Return (x, y) of the center of cell containing provided text 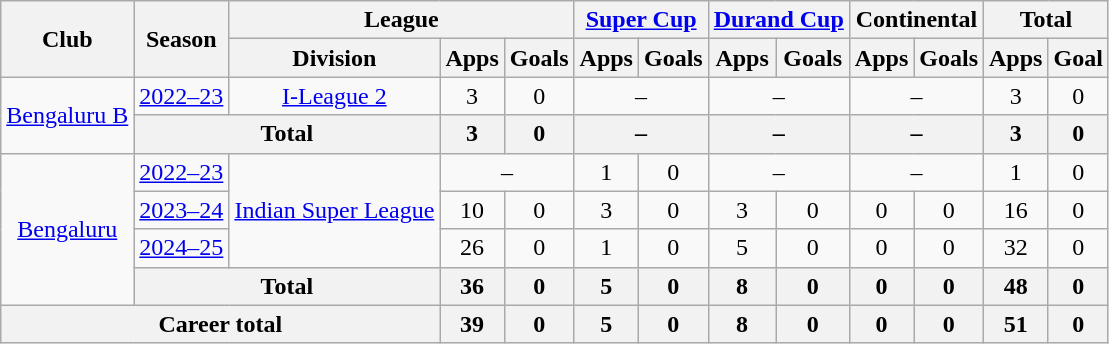
10 (472, 210)
Super Cup (641, 20)
Continental (916, 20)
32 (1016, 248)
Goal (1078, 58)
Bengaluru (68, 229)
League (402, 20)
39 (472, 324)
51 (1016, 324)
Indian Super League (334, 210)
2024–25 (182, 248)
Division (334, 58)
26 (472, 248)
Career total (220, 324)
Durand Cup (778, 20)
Bengaluru B (68, 115)
I-League 2 (334, 96)
36 (472, 286)
Season (182, 39)
48 (1016, 286)
Club (68, 39)
16 (1016, 210)
2023–24 (182, 210)
